Capture the cell that displays the provided text and extract its (x, y) central coordinate. 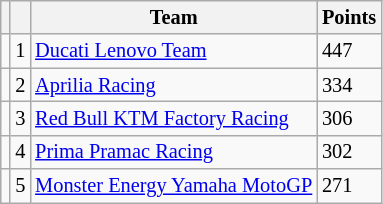
5 (20, 186)
1 (20, 51)
Team (174, 17)
Prima Pramac Racing (174, 152)
Ducati Lenovo Team (174, 51)
271 (349, 186)
447 (349, 51)
306 (349, 118)
Red Bull KTM Factory Racing (174, 118)
334 (349, 85)
2 (20, 85)
3 (20, 118)
Aprilia Racing (174, 85)
Monster Energy Yamaha MotoGP (174, 186)
Points (349, 17)
4 (20, 152)
302 (349, 152)
